Extract the [x, y] coordinate from the center of the cell holding the provided text.  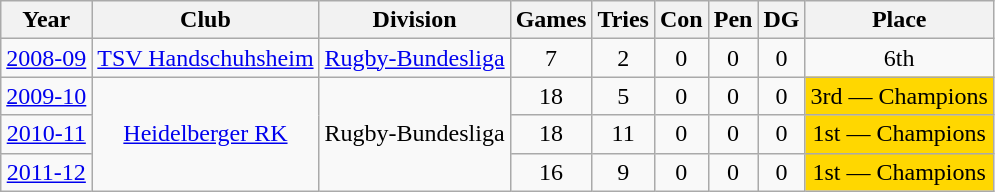
Con [681, 20]
6th [899, 58]
Games [551, 20]
2008-09 [46, 58]
5 [624, 96]
9 [624, 172]
TSV Handschuhsheim [206, 58]
Club [206, 20]
Year [46, 20]
Pen [733, 20]
Division [414, 20]
11 [624, 134]
7 [551, 58]
2 [624, 58]
2010-11 [46, 134]
2009-10 [46, 96]
Heidelberger RK [206, 134]
2011-12 [46, 172]
DG [782, 20]
3rd — Champions [899, 96]
Place [899, 20]
16 [551, 172]
Tries [624, 20]
